Locate the cell with the specified text and output its [x, y] center coordinate. 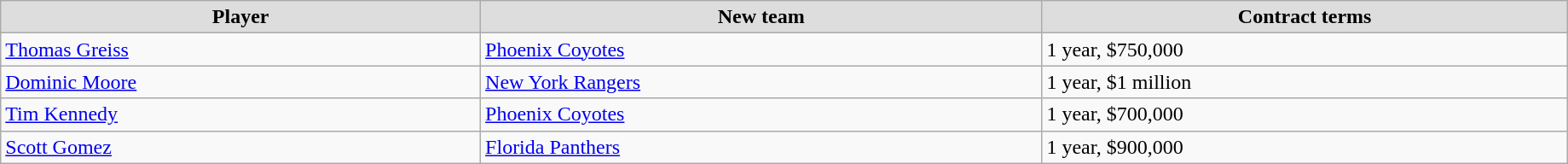
Contract terms [1305, 17]
Thomas Greiss [240, 50]
Tim Kennedy [240, 114]
1 year, $700,000 [1305, 114]
1 year, $1 million [1305, 82]
New York Rangers [761, 82]
New team [761, 17]
Player [240, 17]
Dominic Moore [240, 82]
Florida Panthers [761, 147]
1 year, $750,000 [1305, 50]
Scott Gomez [240, 147]
1 year, $900,000 [1305, 147]
